Scan for the cell matching the given text and deliver its [x, y] coordinate at center. 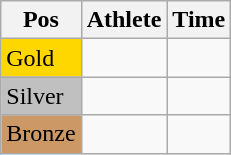
Gold [41, 58]
Time [199, 20]
Bronze [41, 134]
Silver [41, 96]
Pos [41, 20]
Athlete [124, 20]
